From the cell containing the given text, extract its center point as (x, y) coordinate. 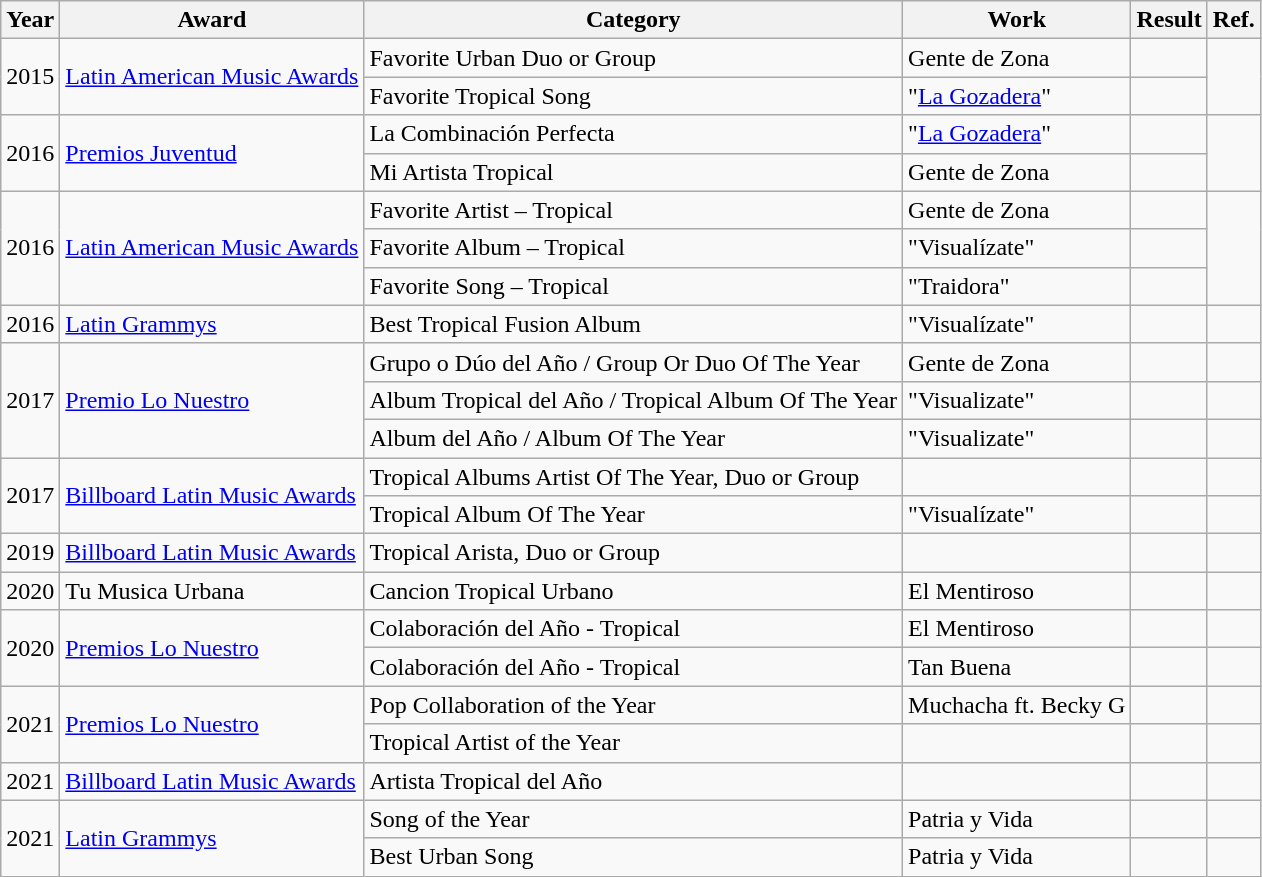
Award (212, 20)
Tan Buena (1017, 667)
Tropical Albums Artist Of The Year, Duo or Group (634, 477)
Tropical Arista, Duo or Group (634, 553)
Best Tropical Fusion Album (634, 324)
Result (1169, 20)
Category (634, 20)
Song of the Year (634, 819)
Year (30, 20)
Premio Lo Nuestro (212, 400)
2015 (30, 77)
"Traidora" (1017, 286)
Pop Collaboration of the Year (634, 705)
Album Tropical del Año / Tropical Album Of The Year (634, 400)
Premios Juventud (212, 153)
Favorite Tropical Song (634, 96)
Cancion Tropical Urbano (634, 591)
Favorite Urban Duo or Group (634, 58)
Muchacha ft. Becky G (1017, 705)
Ref. (1234, 20)
2019 (30, 553)
Grupo o Dúo del Año / Group Or Duo Of The Year (634, 362)
La Combinación Perfecta (634, 134)
Tropical Artist of the Year (634, 743)
Favorite Song – Tropical (634, 286)
Mi Artista Tropical (634, 172)
Album del Año / Album Of The Year (634, 438)
Best Urban Song (634, 857)
Artista Tropical del Año (634, 781)
Tu Musica Urbana (212, 591)
Favorite Album – Tropical (634, 248)
Work (1017, 20)
Tropical Album Of The Year (634, 515)
Favorite Artist – Tropical (634, 210)
